Scan for the cell matching the given text and deliver its [X, Y] coordinate at center. 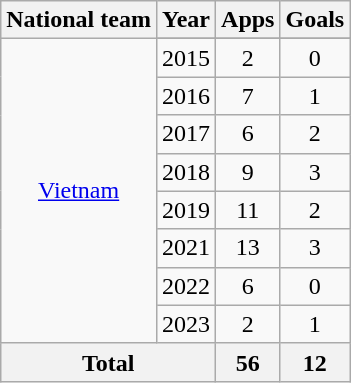
2019 [186, 210]
7 [248, 96]
Apps [248, 20]
Total [108, 362]
Vietnam [79, 191]
National team [79, 20]
2018 [186, 172]
2022 [186, 286]
2021 [186, 248]
2017 [186, 134]
Year [186, 20]
2016 [186, 96]
9 [248, 172]
12 [315, 362]
13 [248, 248]
2015 [186, 58]
56 [248, 362]
11 [248, 210]
2023 [186, 324]
Goals [315, 20]
